Detect which cell encompasses the target text, then output its [x, y] center coordinate. 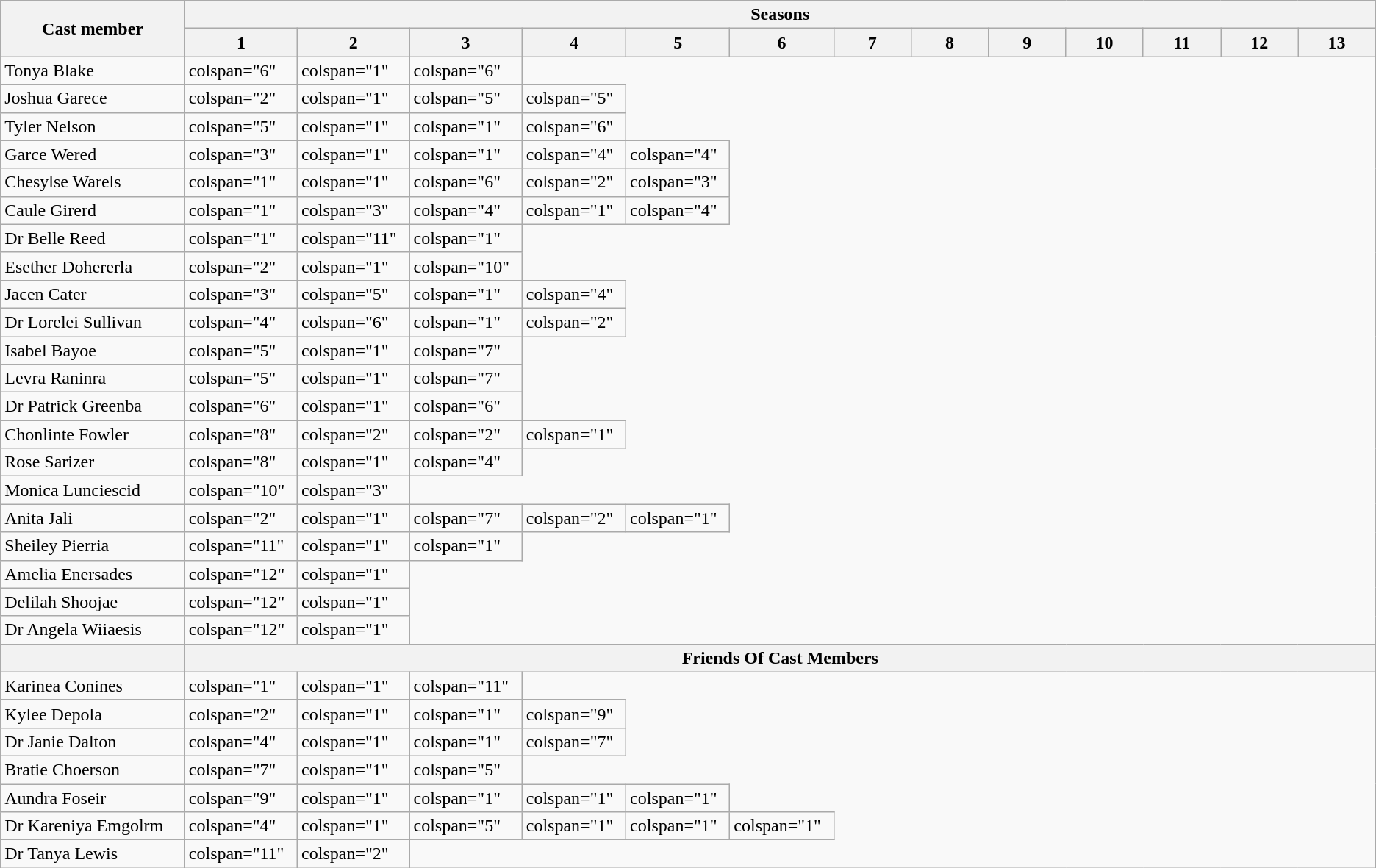
6 [782, 43]
Dr Angela Wiiaesis [93, 630]
Dr Belle Reed [93, 238]
Isabel Bayoe [93, 351]
Anita Jali [93, 518]
Kylee Depola [93, 714]
Dr Lorelei Sullivan [93, 322]
Chesylse Warels [93, 182]
Esether Dohererla [93, 266]
Monica Lunciescid [93, 490]
11 [1182, 43]
8 [950, 43]
Caule Girerd [93, 210]
Friends Of Cast Members [780, 658]
5 [678, 43]
3 [466, 43]
Dr Janie Dalton [93, 742]
Seasons [780, 15]
Joshua Garece [93, 98]
Jacen Cater [93, 294]
10 [1104, 43]
Tyler Nelson [93, 126]
Karinea Conines [93, 686]
Aundra Foseir [93, 797]
Dr Kareniya Emgolrm [93, 826]
Delilah Shoojae [93, 602]
12 [1258, 43]
2 [354, 43]
Sheiley Pierria [93, 546]
Levra Raninra [93, 379]
7 [872, 43]
Amelia Enersades [93, 574]
Bratie Choerson [93, 770]
Dr Tanya Lewis [93, 854]
9 [1028, 43]
Garce Wered [93, 154]
Cast member [93, 29]
Chonlinte Fowler [93, 434]
Dr Patrick Greenba [93, 406]
1 [241, 43]
Rose Sarizer [93, 462]
Tonya Blake [93, 71]
4 [573, 43]
13 [1336, 43]
